For the text-containing cell, return its midpoint in (x, y) coordinate format. 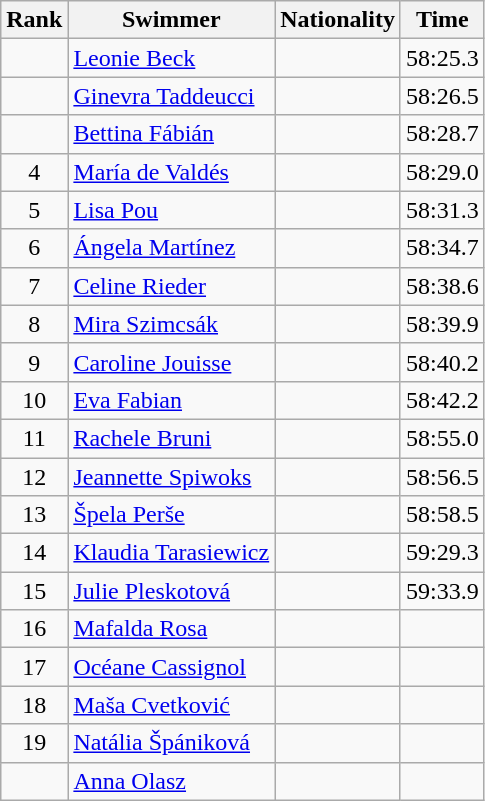
58:34.7 (442, 248)
58:28.7 (442, 134)
58:56.5 (442, 477)
Ángela Martínez (172, 248)
11 (34, 438)
58:58.5 (442, 515)
9 (34, 362)
58:26.5 (442, 96)
Julie Pleskotová (172, 591)
58:38.6 (442, 286)
6 (34, 248)
Océane Cassignol (172, 667)
Jeannette Spiwoks (172, 477)
Nationality (338, 20)
58:39.9 (442, 324)
Eva Fabian (172, 400)
58:42.2 (442, 400)
Caroline Jouisse (172, 362)
15 (34, 591)
Klaudia Tarasiewicz (172, 553)
Rank (34, 20)
Rachele Bruni (172, 438)
14 (34, 553)
58:25.3 (442, 58)
Mira Szimcsák (172, 324)
María de Valdés (172, 172)
13 (34, 515)
Bettina Fábián (172, 134)
5 (34, 210)
58:55.0 (442, 438)
59:33.9 (442, 591)
Lisa Pou (172, 210)
19 (34, 743)
Celine Rieder (172, 286)
Natália Špániková (172, 743)
58:29.0 (442, 172)
18 (34, 705)
Leonie Beck (172, 58)
Anna Olasz (172, 781)
12 (34, 477)
Swimmer (172, 20)
8 (34, 324)
16 (34, 629)
7 (34, 286)
Mafalda Rosa (172, 629)
Time (442, 20)
17 (34, 667)
10 (34, 400)
Ginevra Taddeucci (172, 96)
58:40.2 (442, 362)
Špela Perše (172, 515)
Maša Cvetković (172, 705)
58:31.3 (442, 210)
4 (34, 172)
59:29.3 (442, 553)
